For the text-containing cell, return its midpoint in [x, y] coordinate format. 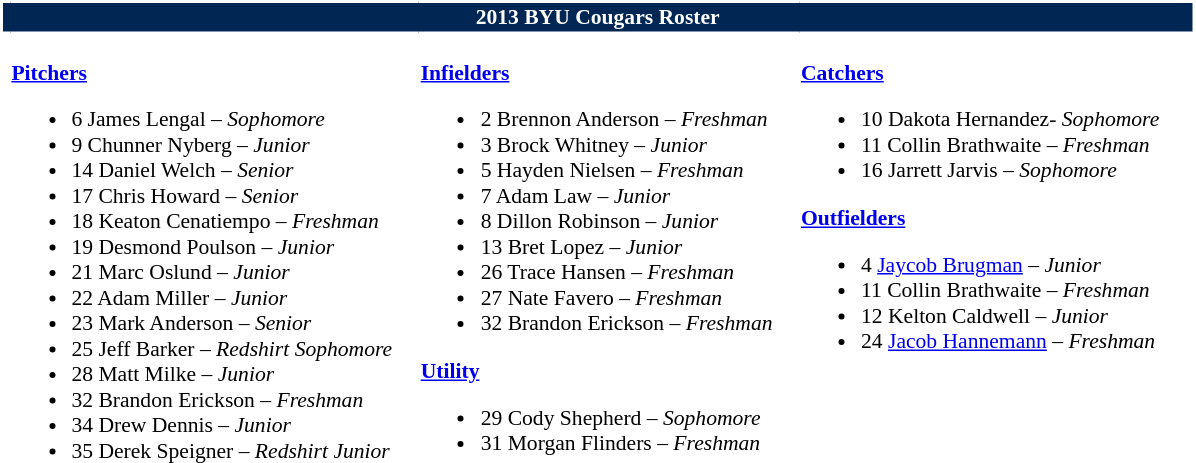
2013 BYU Cougars Roster [598, 18]
